Locate the cell with the specified text and output its (x, y) center coordinate. 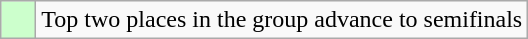
Top two places in the group advance to semifinals (282, 20)
